Find where the given text appears and provide that cell's center as [X, Y] coordinate. 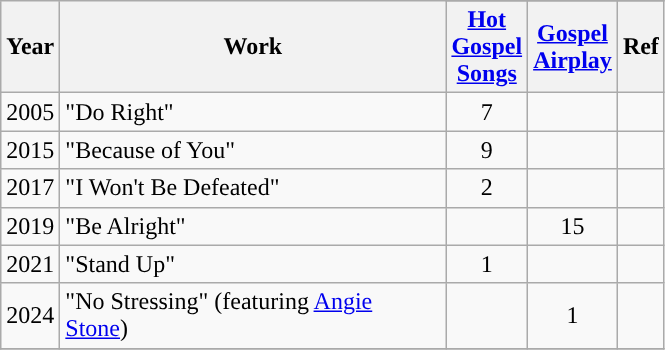
Hot Gospel Songs [487, 47]
"I Won't Be Defeated" [253, 188]
Work [253, 47]
9 [487, 150]
7 [487, 112]
Year [30, 47]
2 [487, 188]
"Be Alright" [253, 226]
2024 [30, 316]
Gospel Airplay [573, 47]
2015 [30, 150]
15 [573, 226]
2019 [30, 226]
2017 [30, 188]
2021 [30, 264]
2005 [30, 112]
"Because of You" [253, 150]
"Do Right" [253, 112]
"No Stressing" (featuring Angie Stone) [253, 316]
"Stand Up" [253, 264]
Ref [640, 47]
